Return the (x, y) coordinate for the center point of the cell that contains the specified text.  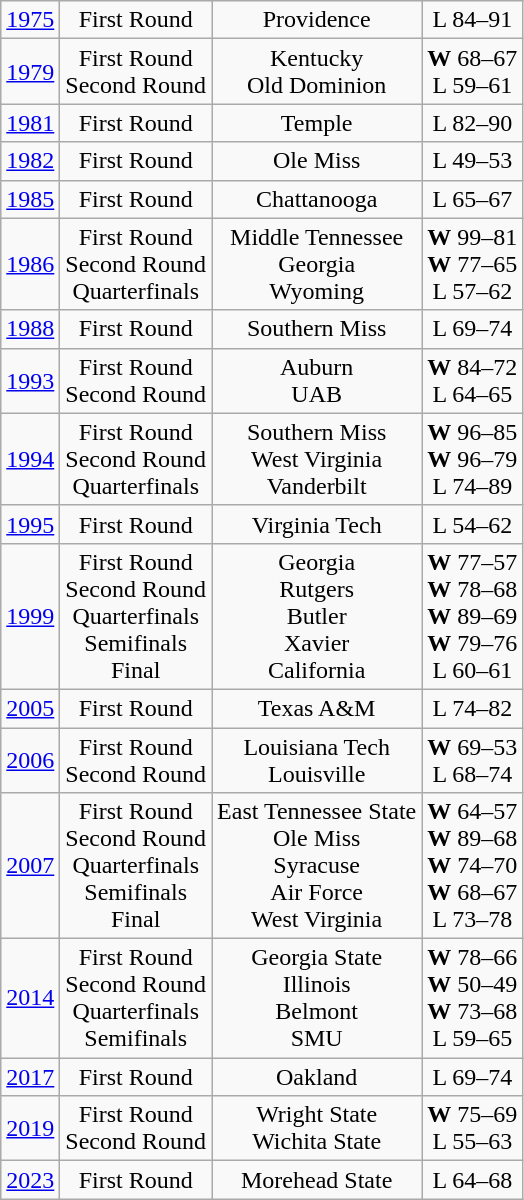
1988 (30, 329)
GeorgiaRutgersButlerXavierCalifornia (317, 616)
W 77–57W 78–68W 89–69W 79–76L 60–61 (472, 616)
Providence (317, 20)
2014 (30, 998)
1985 (30, 199)
2006 (30, 760)
1994 (30, 459)
W 69–53L 68–74 (472, 760)
1975 (30, 20)
East Tennessee StateOle MissSyracuseAir ForceWest Virginia (317, 866)
W 84–72L 64–65 (472, 380)
W 99–81W 77–65L 57–62 (472, 264)
2023 (30, 1180)
2005 (30, 708)
L 84–91 (472, 20)
1979 (30, 72)
Chattanooga (317, 199)
Oakland (317, 1077)
1999 (30, 616)
Morehead State (317, 1180)
Ole Miss (317, 161)
KentuckyOld Dominion (317, 72)
L 65–67 (472, 199)
Temple (317, 123)
L 49–53 (472, 161)
2007 (30, 866)
Southern MissWest VirginiaVanderbilt (317, 459)
Virginia Tech (317, 524)
L 64–68 (472, 1180)
Louisiana TechLouisville (317, 760)
2019 (30, 1128)
W 64–57W 89–68W 74–70W 68–67L 73–78 (472, 866)
2017 (30, 1077)
1993 (30, 380)
1986 (30, 264)
First RoundSecond RoundQuarterfinalsSemifinals (136, 998)
W 96–85W 96–79L 74–89 (472, 459)
AuburnUAB (317, 380)
Wright StateWichita State (317, 1128)
L 74–82 (472, 708)
1995 (30, 524)
Southern Miss (317, 329)
Texas A&M (317, 708)
1981 (30, 123)
Georgia StateIllinoisBelmontSMU (317, 998)
W 68–67L 59–61 (472, 72)
W 75–69 L 55–63 (472, 1128)
L 54–62 (472, 524)
W 78–66W 50–49W 73–68L 59–65 (472, 998)
1982 (30, 161)
Middle TennesseeGeorgiaWyoming (317, 264)
L 82–90 (472, 123)
